Find where the given text appears and provide that cell's center as (x, y) coordinate. 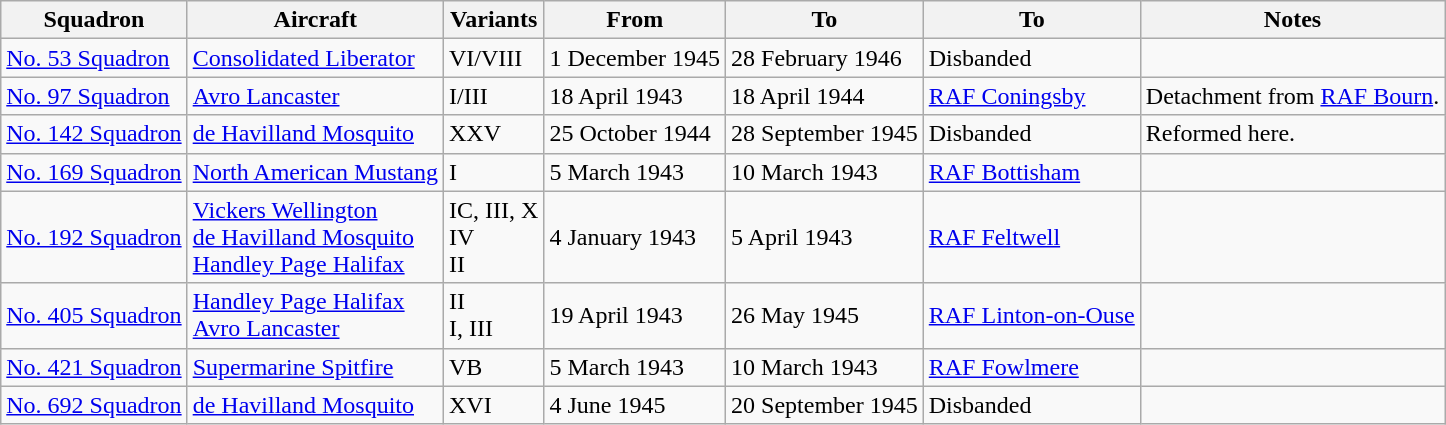
IC, III, XIVII (494, 237)
Handley Page HalifaxAvro Lancaster (315, 316)
18 April 1944 (825, 96)
4 June 1945 (635, 405)
RAF Fowlmere (1032, 367)
No. 405 Squadron (94, 316)
28 September 1945 (825, 134)
19 April 1943 (635, 316)
I (494, 172)
5 April 1943 (825, 237)
Vickers Wellingtonde Havilland MosquitoHandley Page Halifax (315, 237)
No. 53 Squadron (94, 58)
XXV (494, 134)
Aircraft (315, 20)
RAF Feltwell (1032, 237)
No. 169 Squadron (94, 172)
25 October 1944 (635, 134)
4 January 1943 (635, 237)
RAF Coningsby (1032, 96)
VB (494, 367)
1 December 1945 (635, 58)
Detachment from RAF Bourn. (1292, 96)
Squadron (94, 20)
20 September 1945 (825, 405)
Notes (1292, 20)
RAF Bottisham (1032, 172)
No. 142 Squadron (94, 134)
XVI (494, 405)
No. 692 Squadron (94, 405)
III, III (494, 316)
18 April 1943 (635, 96)
No. 421 Squadron (94, 367)
From (635, 20)
Consolidated Liberator (315, 58)
VI/VIII (494, 58)
No. 97 Squadron (94, 96)
26 May 1945 (825, 316)
Variants (494, 20)
28 February 1946 (825, 58)
RAF Linton-on-Ouse (1032, 316)
Supermarine Spitfire (315, 367)
Reformed here. (1292, 134)
No. 192 Squadron (94, 237)
Avro Lancaster (315, 96)
North American Mustang (315, 172)
I/III (494, 96)
